Identify which cell holds the provided text, then report its [x, y] central coordinate. 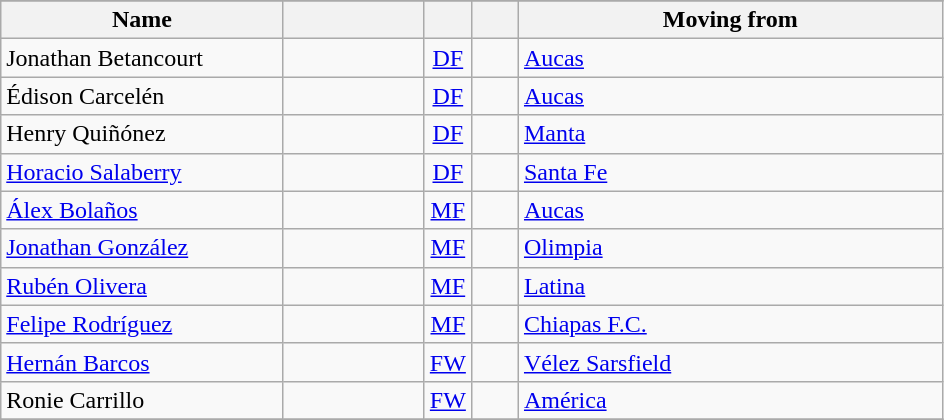
Chiapas F.C. [730, 324]
Ronie Carrillo [142, 400]
Rubén Olivera [142, 286]
Álex Bolaños [142, 210]
Manta [730, 134]
Jonathan Betancourt [142, 58]
Vélez Sarsfield [730, 362]
Édison Carcelén [142, 96]
Name [142, 20]
Moving from [730, 20]
Latina [730, 286]
Jonathan González [142, 248]
Olimpia [730, 248]
Santa Fe [730, 172]
Hernán Barcos [142, 362]
Horacio Salaberry [142, 172]
América [730, 400]
Henry Quiñónez [142, 134]
Felipe Rodríguez [142, 324]
